From the cell containing the given text, extract its center point as [x, y] coordinate. 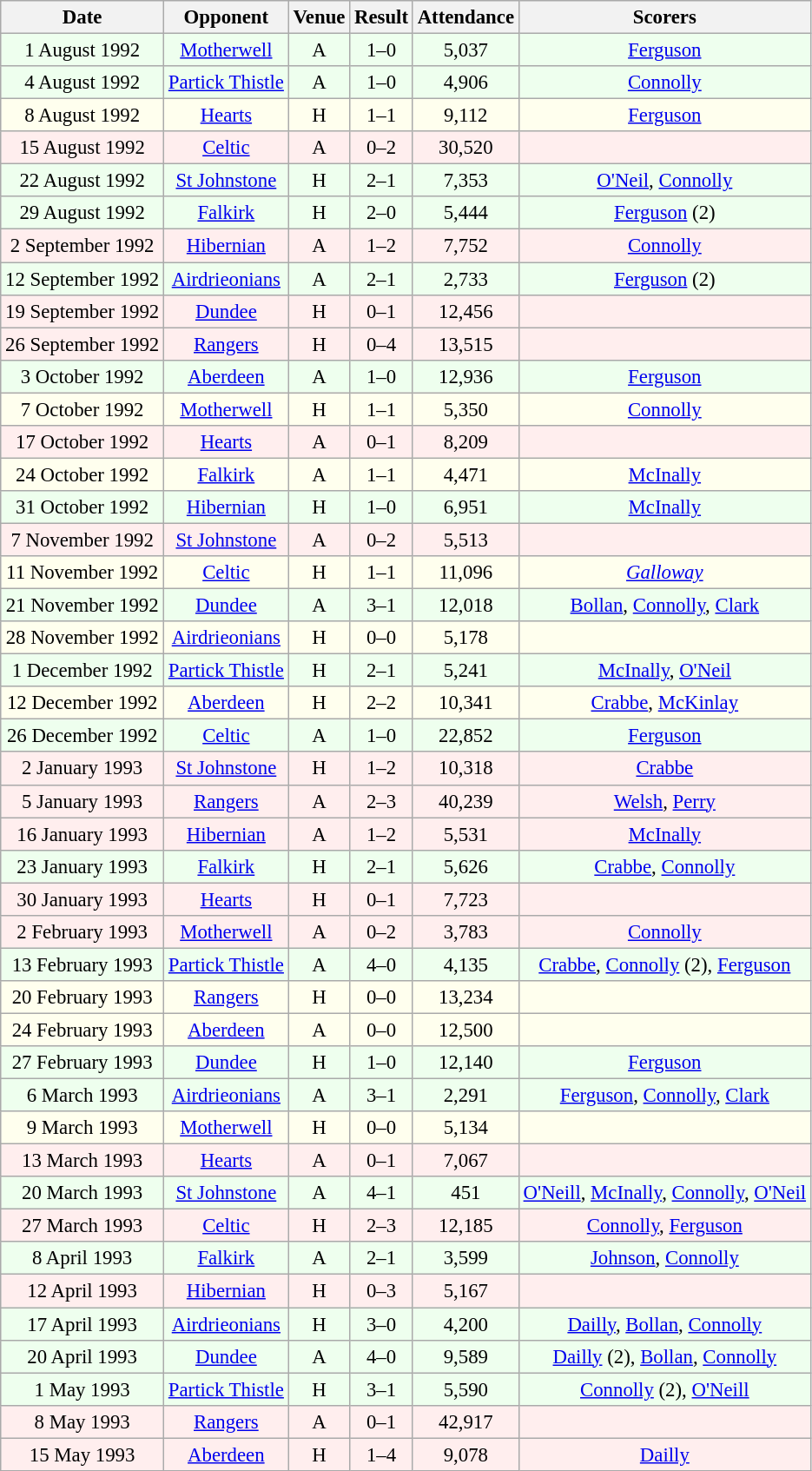
3–0 [382, 1324]
Opponent [227, 17]
15 August 1992 [83, 148]
12 December 1992 [83, 703]
29 August 1992 [83, 213]
5 January 1993 [83, 801]
7 October 1992 [83, 409]
2,733 [465, 279]
Crabbe, Connolly (2), Ferguson [664, 964]
9 March 1993 [83, 1128]
Dailly [664, 1454]
5,444 [465, 213]
O'Neil, Connolly [664, 181]
4,906 [465, 83]
Welsh, Perry [664, 801]
20 April 1993 [83, 1356]
12,018 [465, 606]
17 April 1993 [83, 1324]
12 April 1993 [83, 1291]
1–4 [382, 1454]
12,140 [465, 1063]
Attendance [465, 17]
40,239 [465, 801]
13,515 [465, 344]
Crabbe, McKinlay [664, 703]
5,037 [465, 50]
24 October 1992 [83, 474]
2–0 [382, 213]
5,134 [465, 1128]
8,209 [465, 442]
8 April 1993 [83, 1259]
42,917 [465, 1421]
Crabbe, Connolly [664, 866]
2 September 1992 [83, 246]
20 March 1993 [83, 1193]
27 March 1993 [83, 1226]
27 February 1993 [83, 1063]
Connolly, Ferguson [664, 1226]
7,752 [465, 246]
9,112 [465, 116]
31 October 1992 [83, 507]
4–1 [382, 1193]
Bollan, Connolly, Clark [664, 606]
8 August 1992 [83, 116]
4,135 [465, 964]
Result [382, 17]
5,531 [465, 834]
Scorers [664, 17]
2 February 1993 [83, 932]
17 October 1992 [83, 442]
5,350 [465, 409]
12,936 [465, 376]
1 December 1992 [83, 671]
Crabbe [664, 769]
3,783 [465, 932]
Johnson, Connolly [664, 1259]
1 May 1993 [83, 1389]
13 February 1993 [83, 964]
21 November 1992 [83, 606]
22,852 [465, 736]
5,513 [465, 540]
15 May 1993 [83, 1454]
9,589 [465, 1356]
13,234 [465, 997]
26 December 1992 [83, 736]
12,185 [465, 1226]
3,599 [465, 1259]
Dailly, Bollan, Connolly [664, 1324]
2–2 [382, 703]
9,078 [465, 1454]
8 May 1993 [83, 1421]
30 January 1993 [83, 899]
7,723 [465, 899]
4,200 [465, 1324]
23 January 1993 [83, 866]
4 August 1992 [83, 83]
6 March 1993 [83, 1096]
16 January 1993 [83, 834]
7 November 1992 [83, 540]
19 September 1992 [83, 311]
22 August 1992 [83, 181]
10,318 [465, 769]
28 November 1992 [83, 638]
0–4 [382, 344]
Date [83, 17]
5,178 [465, 638]
1 August 1992 [83, 50]
12,456 [465, 311]
Venue [320, 17]
Dailly (2), Bollan, Connolly [664, 1356]
20 February 1993 [83, 997]
5,626 [465, 866]
11 November 1992 [83, 573]
7,353 [465, 181]
McInally, O'Neil [664, 671]
5,241 [465, 671]
13 March 1993 [83, 1161]
4,471 [465, 474]
10,341 [465, 703]
12 September 1992 [83, 279]
O'Neill, McInally, Connolly, O'Neil [664, 1193]
30,520 [465, 148]
0–3 [382, 1291]
2 January 1993 [83, 769]
26 September 1992 [83, 344]
5,590 [465, 1389]
11,096 [465, 573]
6,951 [465, 507]
7,067 [465, 1161]
3 October 1992 [83, 376]
Galloway [664, 573]
5,167 [465, 1291]
451 [465, 1193]
Connolly (2), O'Neill [664, 1389]
Ferguson, Connolly, Clark [664, 1096]
24 February 1993 [83, 1030]
12,500 [465, 1030]
2,291 [465, 1096]
